Find where the given text appears and provide that cell's center as [X, Y] coordinate. 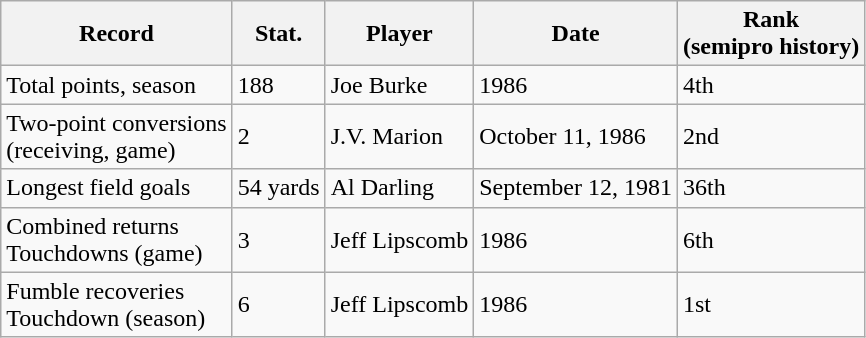
Total points, season [116, 85]
6th [770, 240]
Al Darling [400, 188]
J.V. Marion [400, 136]
September 12, 1981 [576, 188]
2 [278, 136]
Combined returnsTouchdowns (game) [116, 240]
Joe Burke [400, 85]
Fumble recoveriesTouchdown (season) [116, 304]
2nd [770, 136]
1st [770, 304]
Rank(semipro history) [770, 34]
Player [400, 34]
4th [770, 85]
October 11, 1986 [576, 136]
3 [278, 240]
Record [116, 34]
Date [576, 34]
6 [278, 304]
Two-point conversions(receiving, game) [116, 136]
Longest field goals [116, 188]
188 [278, 85]
Stat. [278, 34]
36th [770, 188]
54 yards [278, 188]
